Locate the cell with the specified text and output its (x, y) center coordinate. 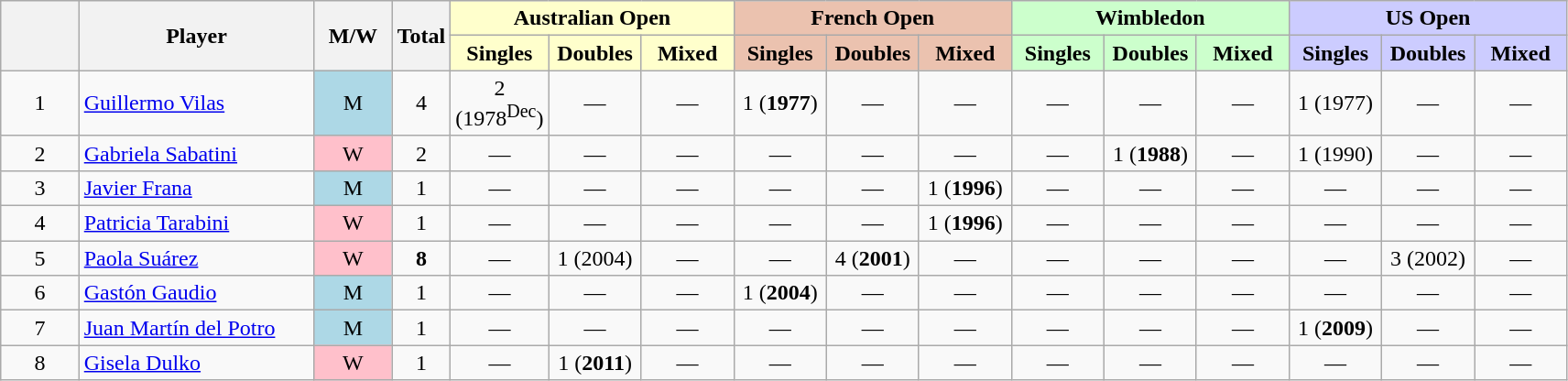
Gisela Dulko (196, 363)
Wimbledon (1150, 18)
Paola Suárez (196, 258)
Gabriela Sabatini (196, 153)
Australian Open (592, 18)
Guillermo Vilas (196, 103)
7 (40, 328)
Javier Frana (196, 188)
M/W (354, 36)
1 (2009) (1335, 328)
6 (40, 293)
Gastón Gaudio (196, 293)
1 (1990) (1335, 153)
Juan Martín del Potro (196, 328)
2 (1978Dec) (500, 103)
3 (2002) (1429, 258)
French Open (872, 18)
4 (2001) (872, 258)
1 (1988) (1150, 153)
1 (2011) (595, 363)
US Open (1429, 18)
Patricia Tarabini (196, 223)
Total (421, 36)
5 (40, 258)
3 (40, 188)
Player (196, 36)
